Extract the (X, Y) coordinate from the center of the cell holding the provided text.  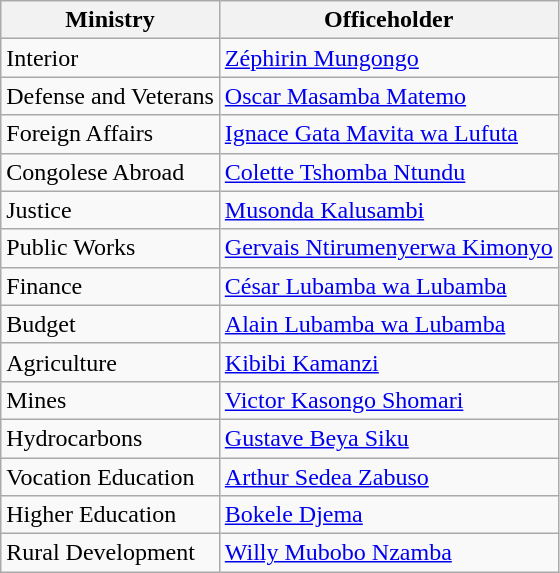
Public Works (110, 248)
Alain Lubamba wa Lubamba (388, 324)
Foreign Affairs (110, 134)
Finance (110, 286)
Ignace Gata Mavita wa Lufuta (388, 134)
Budget (110, 324)
Mines (110, 400)
Congolese Abroad (110, 172)
Musonda Kalusambi (388, 210)
Colette Tshomba Ntundu (388, 172)
Ministry (110, 20)
Gustave Beya Siku (388, 438)
Rural Development (110, 553)
Arthur Sedea Zabuso (388, 477)
Higher Education (110, 515)
Kibibi Kamanzi (388, 362)
Defense and Veterans (110, 96)
Bokele Djema (388, 515)
Zéphirin Mungongo (388, 58)
Victor Kasongo Shomari (388, 400)
Interior (110, 58)
Gervais Ntirumenyerwa Kimonyo (388, 248)
Willy Mubobo Nzamba (388, 553)
Vocation Education (110, 477)
César Lubamba wa Lubamba (388, 286)
Agriculture (110, 362)
Oscar Masamba Matemo (388, 96)
Justice (110, 210)
Hydrocarbons (110, 438)
Officeholder (388, 20)
